For the text-containing cell, return its midpoint in (x, y) coordinate format. 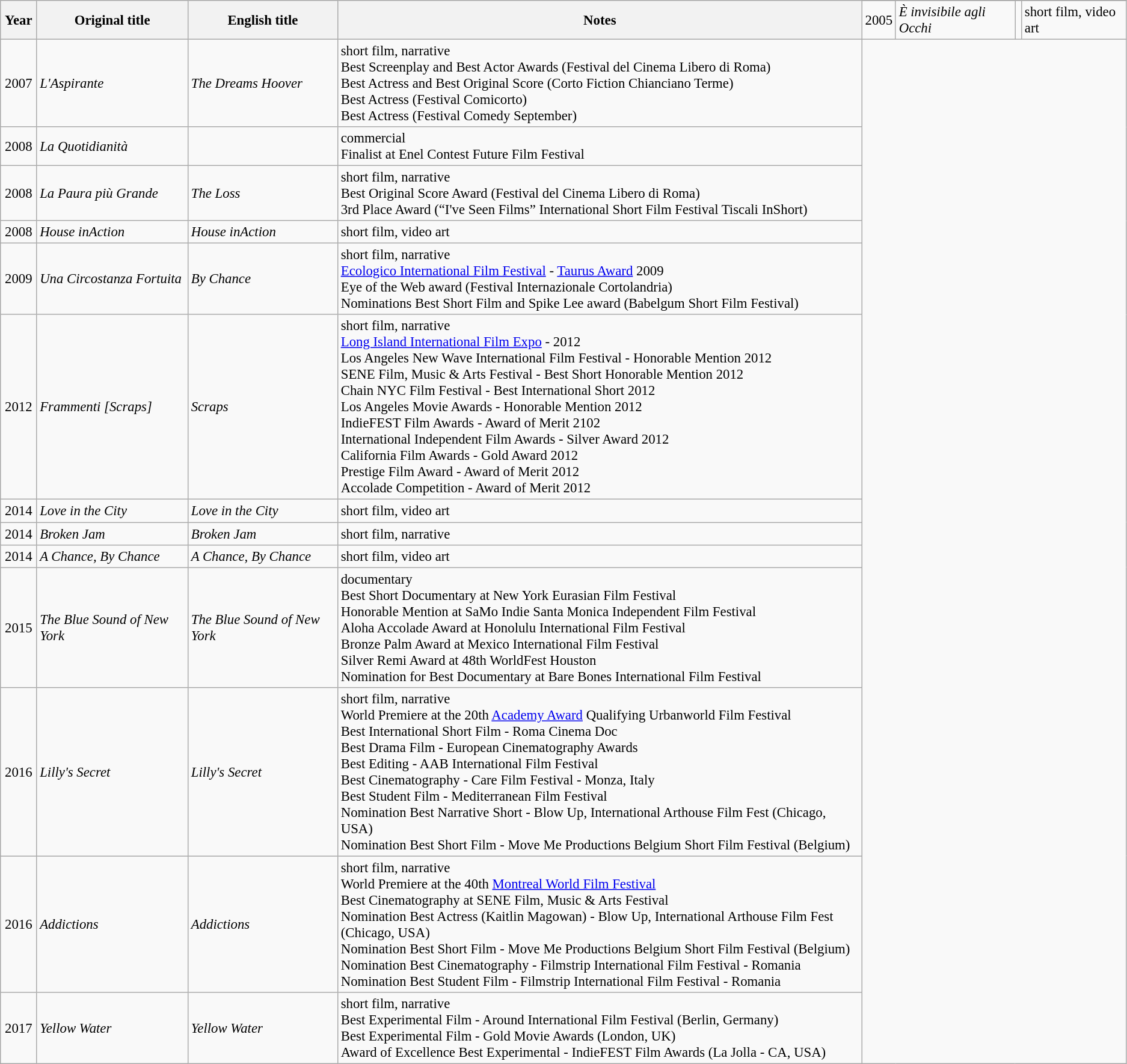
È invisibile agli Occhi (955, 20)
2015 (19, 628)
2007 (19, 84)
Una Circostanza Fortuita (112, 279)
Scraps (262, 408)
commercialFinalist at Enel Contest Future Film Festival (600, 147)
The Loss (262, 194)
La Paura più Grande (112, 194)
short film, narrative (600, 534)
English title (262, 20)
Original title (112, 20)
Notes (600, 20)
La Quotidianità (112, 147)
2017 (19, 1028)
2005 (879, 20)
Year (19, 20)
Frammenti [Scraps] (112, 408)
L'Aspirante (112, 84)
The Dreams Hoover (262, 84)
2012 (19, 408)
By Chance (262, 279)
2009 (19, 279)
